Find where the given text appears and provide that cell's center as (x, y) coordinate. 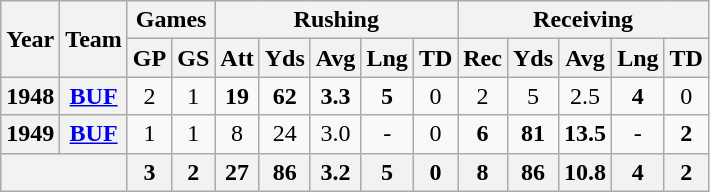
3.2 (336, 172)
GP (149, 58)
Receiving (584, 20)
3 (149, 172)
13.5 (586, 134)
1948 (30, 96)
Team (94, 39)
3.3 (336, 96)
1949 (30, 134)
Rec (483, 58)
Games (170, 20)
3.0 (336, 134)
GS (194, 58)
19 (237, 96)
Year (30, 39)
Att (237, 58)
Rushing (336, 20)
24 (284, 134)
81 (532, 134)
62 (284, 96)
10.8 (586, 172)
2.5 (586, 96)
27 (237, 172)
6 (483, 134)
